Scan for the cell matching the given text and deliver its [x, y] coordinate at center. 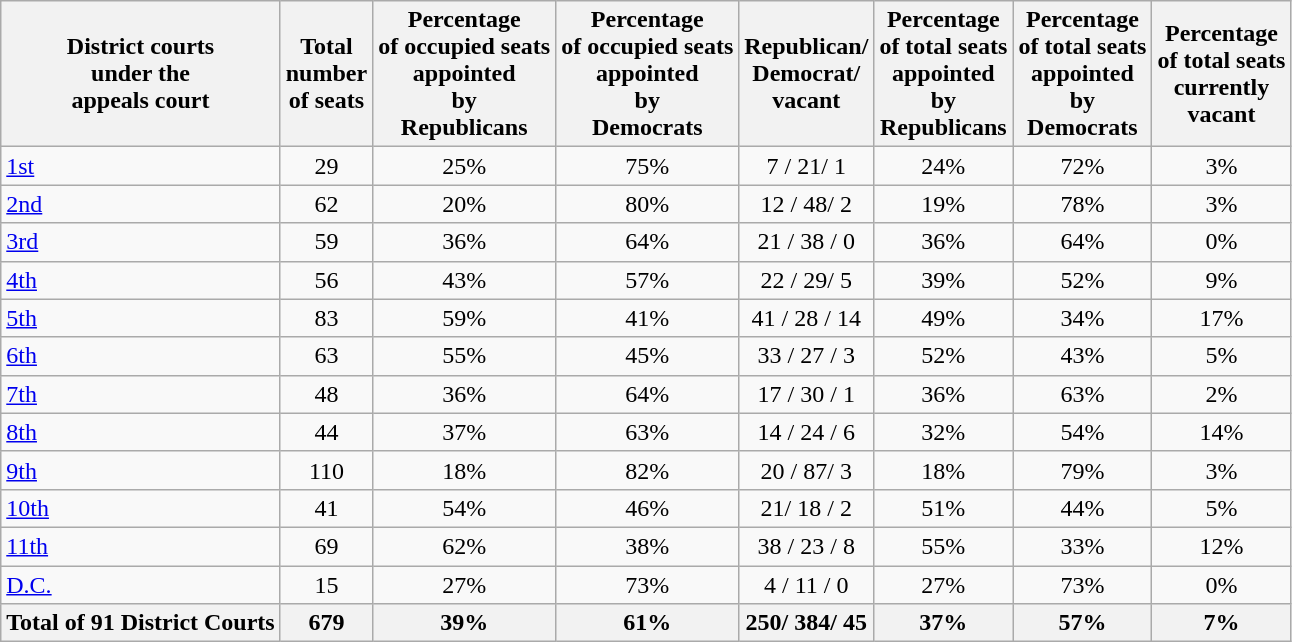
51% [944, 508]
Percentageof total seatsappointedbyDemocrats [1082, 74]
10th [140, 508]
Percentageof occupied seatsappointedbyRepublicans [464, 74]
Percentageof total seatscurrentlyvacant [1222, 74]
Totalnumberof seats [326, 74]
33% [1082, 546]
44 [326, 432]
48 [326, 394]
20 / 87/ 3 [806, 470]
7th [140, 394]
38% [648, 546]
45% [648, 356]
5th [140, 318]
41 / 28 / 14 [806, 318]
61% [648, 623]
62 [326, 204]
59% [464, 318]
25% [464, 166]
22 / 29/ 5 [806, 280]
34% [1082, 318]
20% [464, 204]
49% [944, 318]
7% [1222, 623]
29 [326, 166]
72% [1082, 166]
62% [464, 546]
59 [326, 242]
33 / 27 / 3 [806, 356]
Percentageof total seatsappointedbyRepublicans [944, 74]
32% [944, 432]
1st [140, 166]
D.C. [140, 585]
78% [1082, 204]
46% [648, 508]
79% [1082, 470]
75% [648, 166]
17 / 30 / 1 [806, 394]
Republican/Democrat/vacant [806, 74]
80% [648, 204]
21 / 38 / 0 [806, 242]
12% [1222, 546]
83 [326, 318]
6th [140, 356]
17% [1222, 318]
2nd [140, 204]
4 / 11 / 0 [806, 585]
41% [648, 318]
2% [1222, 394]
11th [140, 546]
21/ 18 / 2 [806, 508]
12 / 48/ 2 [806, 204]
4th [140, 280]
7 / 21/ 1 [806, 166]
56 [326, 280]
15 [326, 585]
14% [1222, 432]
Percentageof occupied seatsappointedbyDemocrats [648, 74]
Total of 91 District Courts [140, 623]
679 [326, 623]
District courts under the appeals court [140, 74]
3rd [140, 242]
9th [140, 470]
14 / 24 / 6 [806, 432]
38 / 23 / 8 [806, 546]
69 [326, 546]
44% [1082, 508]
250/ 384/ 45 [806, 623]
82% [648, 470]
8th [140, 432]
41 [326, 508]
110 [326, 470]
63 [326, 356]
9% [1222, 280]
19% [944, 204]
24% [944, 166]
